Identify which cell holds the provided text, then report its [x, y] central coordinate. 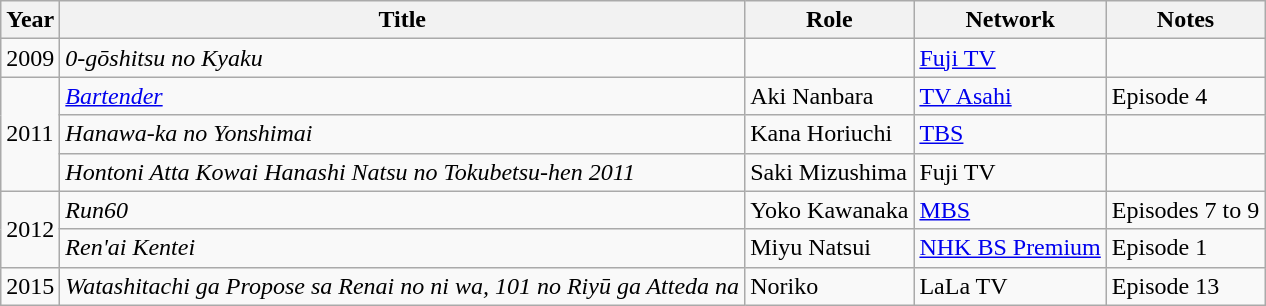
Title [402, 20]
Year [30, 20]
Episode 4 [1185, 96]
2011 [30, 134]
Episode 13 [1185, 286]
Hontoni Atta Kowai Hanashi Natsu no Tokubetsu-hen 2011 [402, 172]
Hanawa-ka no Yonshimai [402, 134]
Network [1010, 20]
Kana Horiuchi [830, 134]
Miyu Natsui [830, 248]
2015 [30, 286]
Notes [1185, 20]
2012 [30, 229]
LaLa TV [1010, 286]
0-gōshitsu no Kyaku [402, 58]
Run60 [402, 210]
TV Asahi [1010, 96]
TBS [1010, 134]
Bartender [402, 96]
Yoko Kawanaka [830, 210]
Noriko [830, 286]
Watashitachi ga Propose sa Renai no ni wa, 101 no Riyū ga Atteda na [402, 286]
NHK BS Premium [1010, 248]
MBS [1010, 210]
Episode 1 [1185, 248]
Ren'ai Kentei [402, 248]
Episodes 7 to 9 [1185, 210]
Aki Nanbara [830, 96]
Saki Mizushima [830, 172]
2009 [30, 58]
Role [830, 20]
